Detect which cell encompasses the target text, then output its [x, y] center coordinate. 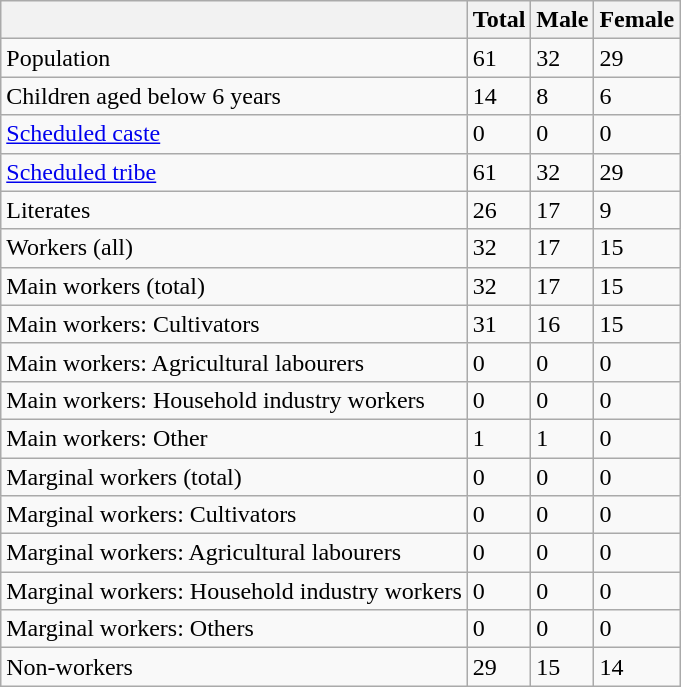
Literates [234, 210]
Marginal workers: Others [234, 629]
Male [562, 20]
31 [499, 324]
Marginal workers: Household industry workers [234, 591]
Main workers: Other [234, 438]
Main workers: Household industry workers [234, 400]
Scheduled tribe [234, 172]
Scheduled caste [234, 134]
Non-workers [234, 667]
Main workers: Agricultural labourers [234, 362]
16 [562, 324]
26 [499, 210]
Female [637, 20]
Total [499, 20]
6 [637, 96]
Main workers: Cultivators [234, 324]
Marginal workers (total) [234, 477]
Main workers (total) [234, 286]
Children aged below 6 years [234, 96]
Marginal workers: Agricultural labourers [234, 553]
Marginal workers: Cultivators [234, 515]
Population [234, 58]
9 [637, 210]
8 [562, 96]
Workers (all) [234, 248]
